Return (X, Y) of the center of cell containing provided text 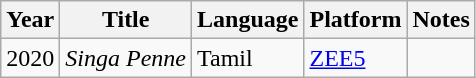
Singa Penne (126, 58)
Platform (356, 20)
2020 (30, 58)
Tamil (248, 58)
Language (248, 20)
Title (126, 20)
Notes (441, 20)
Year (30, 20)
ZEE5 (356, 58)
